From the cell containing the given text, extract its center point as (x, y) coordinate. 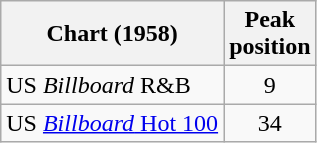
Peakposition (270, 34)
9 (270, 85)
Chart (1958) (112, 34)
US Billboard R&B (112, 85)
34 (270, 123)
US Billboard Hot 100 (112, 123)
